Detect which cell encompasses the target text, then output its (X, Y) center coordinate. 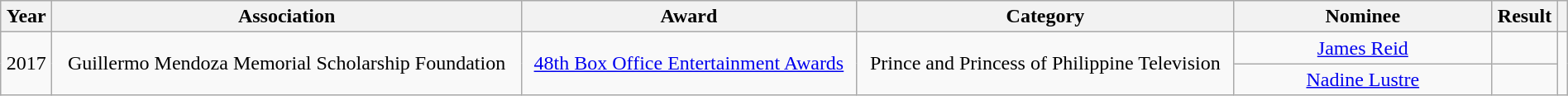
Category (1045, 17)
2017 (26, 64)
Year (26, 17)
Prince and Princess of Philippine Television (1045, 64)
Association (287, 17)
Nominee (1363, 17)
Guillermo Mendoza Memorial Scholarship Foundation (287, 64)
Result (1524, 17)
48th Box Office Entertainment Awards (688, 64)
Nadine Lustre (1363, 79)
James Reid (1363, 48)
Award (688, 17)
